Provide the [x, y] coordinate of the cell's center where the given text is located.  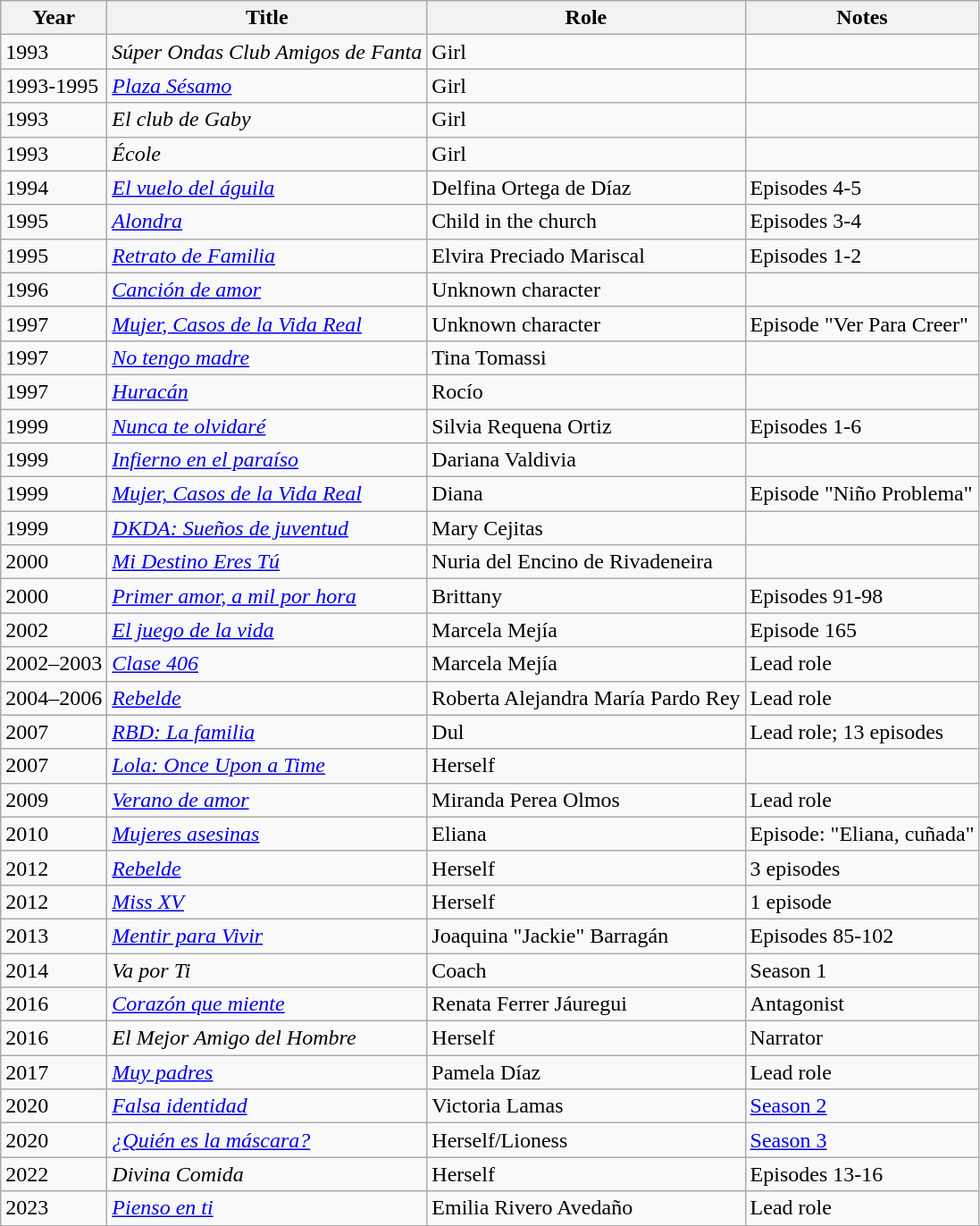
2013 [54, 936]
Joaquina "Jackie" Barragán [586, 936]
Diana [586, 494]
Mujeres asesinas [267, 834]
2023 [54, 1208]
Nunca te olvidaré [267, 426]
RBD: La familia [267, 732]
Rocío [586, 391]
Canción de amor [267, 290]
Divina Comida [267, 1174]
Season 2 [862, 1106]
Pamela Díaz [586, 1072]
Season 3 [862, 1140]
Season 1 [862, 970]
Pienso en ti [267, 1208]
Episodes 91-98 [862, 596]
Victoria Lamas [586, 1106]
Alondra [267, 222]
El club de Gaby [267, 120]
Episode "Niño Problema" [862, 494]
Lola: Once Upon a Time [267, 766]
Notes [862, 18]
Renata Ferrer Jáuregui [586, 1004]
Mentir para Vivir [267, 936]
2002–2003 [54, 664]
Elvira Preciado Mariscal [586, 256]
Dul [586, 732]
Tina Tomassi [586, 357]
1996 [54, 290]
Role [586, 18]
Dariana Valdivia [586, 460]
Title [267, 18]
2014 [54, 970]
2017 [54, 1072]
2002 [54, 630]
Miss XV [267, 902]
Episodes 85-102 [862, 936]
El vuelo del águila [267, 188]
Year [54, 18]
DKDA: Sueños de juventud [267, 528]
Emilia Rivero Avedaño [586, 1208]
Plaza Sésamo [267, 86]
École [267, 154]
El Mejor Amigo del Hombre [267, 1038]
Delfina Ortega de Díaz [586, 188]
Episodes 4-5 [862, 188]
Episodes 3-4 [862, 222]
Herself/Lioness [586, 1140]
Lead role; 13 episodes [862, 732]
2022 [54, 1174]
El juego de la vida [267, 630]
Antagonist [862, 1004]
Episodes 13-16 [862, 1174]
Miranda Perea Olmos [586, 800]
Corazón que miente [267, 1004]
Verano de amor [267, 800]
Muy padres [267, 1072]
1 episode [862, 902]
Episodes 1-2 [862, 256]
Episodes 1-6 [862, 426]
Coach [586, 970]
Primer amor, a mil por hora [267, 596]
Infierno en el paraíso [267, 460]
Falsa identidad [267, 1106]
Mi Destino Eres Tú [267, 562]
3 episodes [862, 868]
2010 [54, 834]
Va por Ti [267, 970]
Episode "Ver Para Creer" [862, 323]
Mary Cejitas [586, 528]
No tengo madre [267, 357]
Roberta Alejandra María Pardo Rey [586, 698]
Episode 165 [862, 630]
¿Quién es la máscara? [267, 1140]
Súper Ondas Club Amigos de Fanta [267, 52]
Narrator [862, 1038]
Silvia Requena Ortiz [586, 426]
Episode: "Eliana, cuñada" [862, 834]
Clase 406 [267, 664]
Nuria del Encino de Rivadeneira [586, 562]
2009 [54, 800]
Brittany [586, 596]
Retrato de Familia [267, 256]
2004–2006 [54, 698]
Huracán [267, 391]
1994 [54, 188]
Eliana [586, 834]
1993-1995 [54, 86]
Child in the church [586, 222]
